Extract the (X, Y) coordinate from the center of the cell holding the provided text.  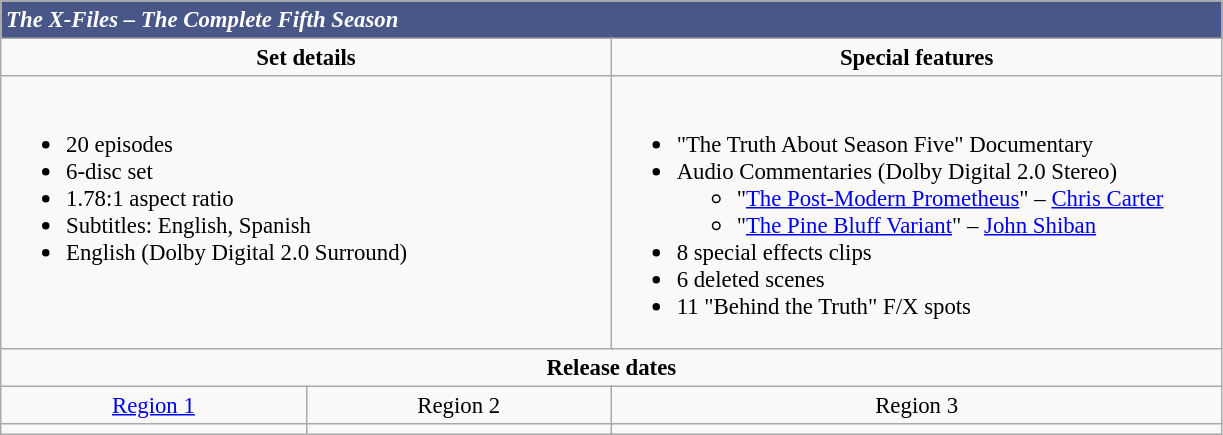
20 episodes6-disc set1.78:1 aspect ratioSubtitles: English, SpanishEnglish (Dolby Digital 2.0 Surround) (306, 212)
Release dates (612, 367)
The X-Files – The Complete Fifth Season (612, 20)
Special features (916, 58)
Region 3 (916, 405)
Region 1 (154, 405)
Set details (306, 58)
Region 2 (458, 405)
